Determine the [X, Y] coordinate at the center of the cell enclosing the given text.  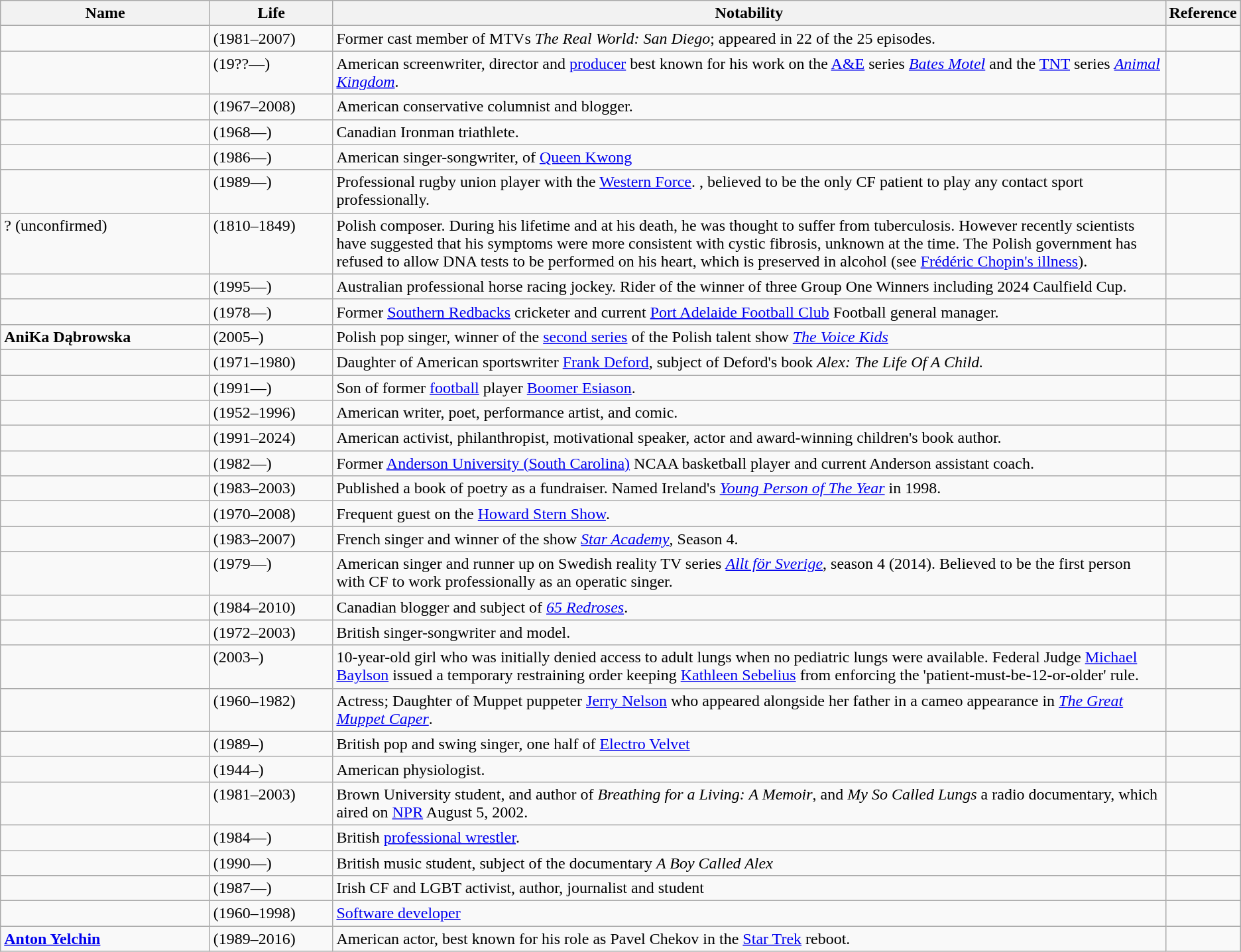
Former cast member of MTVs The Real World: San Diego; appeared in 22 of the 25 episodes. [749, 38]
American singer-songwriter, of Queen Kwong [749, 157]
(1989–) [271, 744]
Anton Yelchin [105, 939]
American conservative columnist and blogger. [749, 107]
(1970–2008) [271, 514]
Published a book of poetry as a fundraiser. Named Ireland's Young Person of The Year in 1998. [749, 489]
(1968—) [271, 132]
French singer and winner of the show Star Academy, Season 4. [749, 539]
Actress; Daughter of Muppet puppeter Jerry Nelson who appeared alongside her father in a cameo appearance in The Great Muppet Caper. [749, 709]
American activist, philanthropist, motivational speaker, actor and award-winning children's book author. [749, 438]
(1983–2003) [271, 489]
(1967–2008) [271, 107]
(1984–2010) [271, 607]
Frequent guest on the Howard Stern Show. [749, 514]
American physiologist. [749, 769]
Son of former football player Boomer Esiason. [749, 388]
(1983–2007) [271, 539]
Polish pop singer, winner of the second series of the Polish talent show The Voice Kids [749, 337]
(1960–1982) [271, 709]
Former Southern Redbacks cricketer and current Port Adelaide Football Club Football general manager. [749, 312]
Australian professional horse racing jockey. Rider of the winner of three Group One Winners including 2024 Caulfield Cup. [749, 286]
British pop and swing singer, one half of Electro Velvet [749, 744]
(1995—) [271, 286]
Former Anderson University (South Carolina) NCAA basketball player and current Anderson assistant coach. [749, 463]
(2003–) [271, 667]
(2005–) [271, 337]
American writer, poet, performance artist, and comic. [749, 413]
Notability [749, 13]
Software developer [749, 914]
(19??—) [271, 73]
(1990—) [271, 863]
Reference [1203, 13]
(1944–) [271, 769]
(1984—) [271, 837]
(1971–1980) [271, 362]
American screenwriter, director and producer best known for his work on the A&E series Bates Motel and the TNT series Animal Kingdom. [749, 73]
(1978—) [271, 312]
(1972–2003) [271, 632]
Name [105, 13]
Canadian blogger and subject of 65 Redroses. [749, 607]
(1952–1996) [271, 413]
British professional wrestler. [749, 837]
Daughter of American sportswriter Frank Deford, subject of Deford's book Alex: The Life Of A Child. [749, 362]
Irish CF and LGBT activist, author, journalist and student [749, 888]
American actor, best known for his role as Pavel Chekov in the Star Trek reboot. [749, 939]
(1982—) [271, 463]
(1989–2016) [271, 939]
(1981–2007) [271, 38]
Life [271, 13]
(1810–1849) [271, 243]
? (unconfirmed) [105, 243]
AniKa Dąbrowska [105, 337]
Canadian Ironman triathlete. [749, 132]
(1989—) [271, 191]
(1991–2024) [271, 438]
(1987—) [271, 888]
(1981–2003) [271, 803]
Professional rugby union player with the Western Force. , believed to be the only CF patient to play any contact sport professionally. [749, 191]
(1960–1998) [271, 914]
(1979—) [271, 573]
(1991—) [271, 388]
British music student, subject of the documentary A Boy Called Alex [749, 863]
(1986—) [271, 157]
British singer-songwriter and model. [749, 632]
